Return the (X, Y) coordinate for the center point of the cell that contains the specified text.  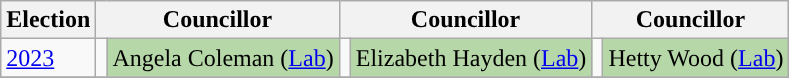
Elizabeth Hayden (Lab) (471, 58)
Hetty Wood (Lab) (696, 58)
Election (48, 20)
Angela Coleman (Lab) (223, 58)
2023 (48, 58)
